Determine the [x, y] coordinate at the center of the cell enclosing the given text.  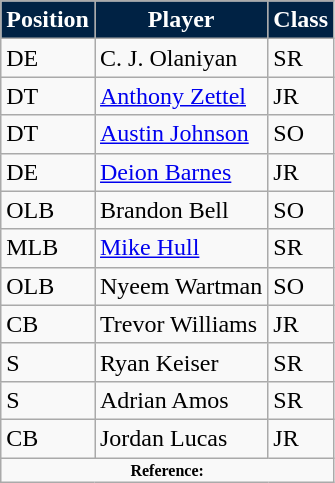
Brandon Bell [180, 210]
Nyeem Wartman [180, 286]
Adrian Amos [180, 400]
Position [48, 20]
Jordan Lucas [180, 438]
C. J. Olaniyan [180, 58]
Trevor Williams [180, 324]
Mike Hull [180, 248]
Anthony Zettel [180, 96]
Austin Johnson [180, 134]
MLB [48, 248]
Player [180, 20]
Reference: [168, 470]
Class [301, 20]
Ryan Keiser [180, 362]
Deion Barnes [180, 172]
